For the text-containing cell, return its midpoint in [X, Y] coordinate format. 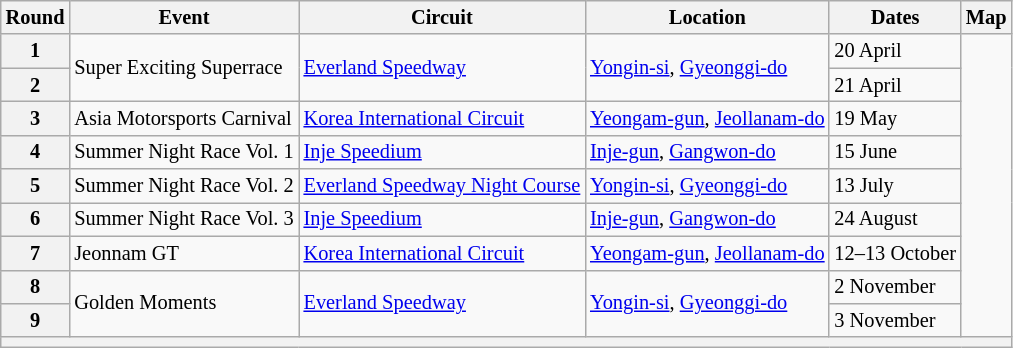
Jeonnam GT [184, 253]
2 [36, 85]
Summer Night Race Vol. 3 [184, 219]
13 July [894, 186]
15 June [894, 152]
Asia Motorsports Carnival [184, 118]
Location [707, 17]
2 November [894, 287]
Dates [894, 17]
19 May [894, 118]
Map [986, 17]
Summer Night Race Vol. 2 [184, 186]
4 [36, 152]
3 November [894, 320]
Event [184, 17]
12–13 October [894, 253]
7 [36, 253]
3 [36, 118]
20 April [894, 51]
9 [36, 320]
1 [36, 51]
Super Exciting Superrace [184, 68]
5 [36, 186]
Round [36, 17]
Golden Moments [184, 304]
Everland Speedway Night Course [442, 186]
21 April [894, 85]
24 August [894, 219]
Summer Night Race Vol. 1 [184, 152]
8 [36, 287]
Circuit [442, 17]
6 [36, 219]
